Pinpoint the cell where the given text exists, returning its (x, y) midpoint coordinate. 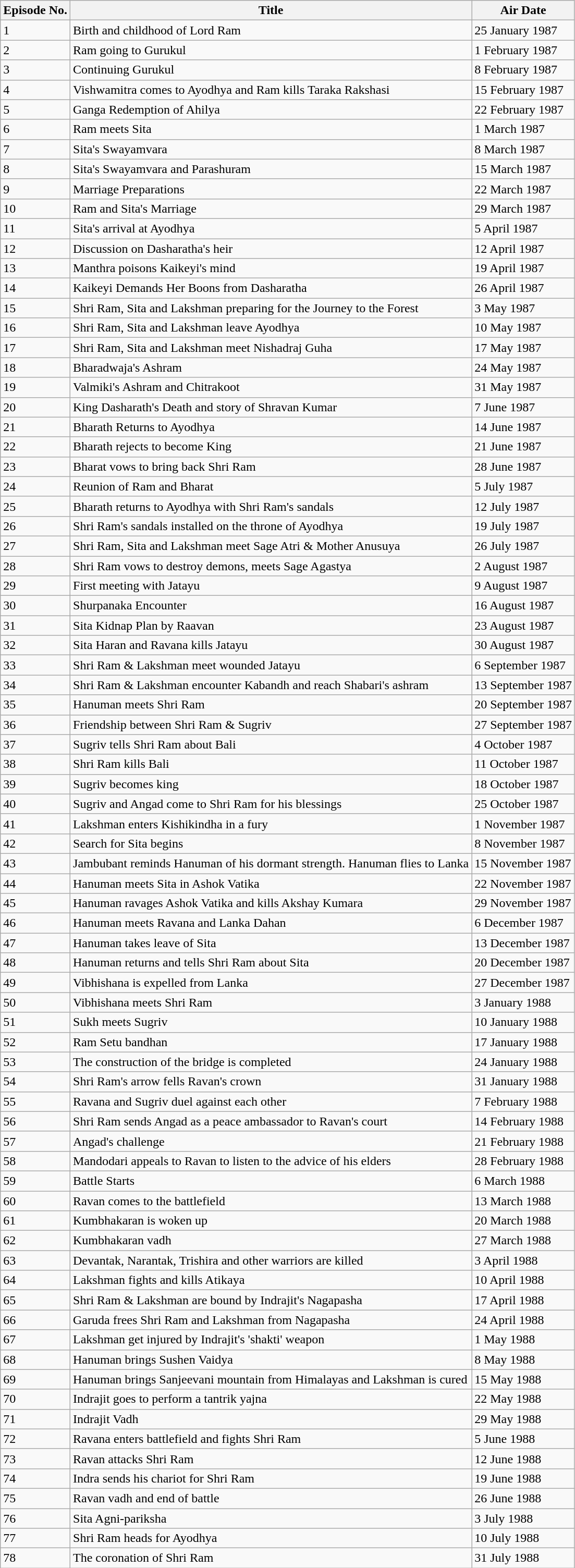
Manthra poisons Kaikeyi's mind (271, 268)
Bharadwaja's Ashram (271, 367)
3 April 1988 (523, 1260)
10 May 1987 (523, 328)
Shri Ram vows to destroy demons, meets Sage Agastya (271, 566)
Shri Ram & Lakshman are bound by Indrajit's Nagapasha (271, 1300)
28 (35, 566)
52 (35, 1042)
1 May 1988 (523, 1340)
11 October 1987 (523, 764)
24 April 1988 (523, 1320)
Ravana enters battlefield and fights Shri Ram (271, 1439)
Shri Ram, Sita and Lakshman preparing for the Journey to the Forest (271, 308)
Discussion on Dasharatha's heir (271, 249)
12 June 1988 (523, 1459)
7 (35, 149)
Ram meets Sita (271, 129)
46 (35, 923)
Garuda frees Shri Ram and Lakshman from Nagapasha (271, 1320)
Lakshman fights and kills Atikaya (271, 1280)
10 July 1988 (523, 1538)
Hanuman brings Sanjeevani mountain from Himalayas and Lakshman is cured (271, 1379)
8 March 1987 (523, 149)
18 October 1987 (523, 784)
31 (35, 626)
Kaikeyi Demands Her Boons from Dasharatha (271, 288)
57 (35, 1141)
6 December 1987 (523, 923)
Title (271, 10)
10 April 1988 (523, 1280)
75 (35, 1498)
22 November 1987 (523, 884)
Sukh meets Sugriv (271, 1022)
35 (35, 705)
31 May 1987 (523, 387)
2 August 1987 (523, 566)
Jambubant reminds Hanuman of his dormant strength. Hanuman flies to Lanka (271, 863)
21 (35, 427)
Angad's challenge (271, 1141)
42 (35, 843)
Episode No. (35, 10)
Hanuman meets Sita in Ashok Vatika (271, 884)
33 (35, 665)
13 September 1987 (523, 685)
Bharath rejects to become King (271, 447)
14 June 1987 (523, 427)
26 June 1988 (523, 1498)
Ram and Sita's Marriage (271, 209)
Hanuman meets Shri Ram (271, 705)
29 (35, 586)
Shri Ram sends Angad as a peace ambassador to Ravan's court (271, 1121)
28 February 1988 (523, 1161)
31 July 1988 (523, 1558)
8 May 1988 (523, 1359)
68 (35, 1359)
Shri Ram's arrow fells Ravan's crown (271, 1082)
Shurpanaka Encounter (271, 606)
Shri Ram, Sita and Lakshman meet Nishadraj Guha (271, 348)
26 July 1987 (523, 546)
34 (35, 685)
21 February 1988 (523, 1141)
Marriage Preparations (271, 189)
12 April 1987 (523, 249)
16 (35, 328)
King Dasharath's Death and story of Shravan Kumar (271, 407)
16 August 1987 (523, 606)
28 June 1987 (523, 467)
5 June 1988 (523, 1439)
31 January 1988 (523, 1082)
1 November 1987 (523, 824)
61 (35, 1221)
29 March 1987 (523, 209)
53 (35, 1062)
Reunion of Ram and Bharat (271, 486)
Vibhishana meets Shri Ram (271, 1002)
24 (35, 486)
50 (35, 1002)
Shri Ram heads for Ayodhya (271, 1538)
The coronation of Shri Ram (271, 1558)
59 (35, 1181)
Indrajit Vadh (271, 1419)
8 February 1987 (523, 70)
12 July 1987 (523, 506)
9 August 1987 (523, 586)
Mandodari appeals to Ravan to listen to the advice of his elders (271, 1161)
13 December 1987 (523, 943)
The construction of the bridge is completed (271, 1062)
10 January 1988 (523, 1022)
44 (35, 884)
74 (35, 1478)
18 (35, 367)
Indrajit goes to perform a tantrik yajna (271, 1399)
10 (35, 209)
Vishwamitra comes to Ayodhya and Ram kills Taraka Rakshasi (271, 90)
78 (35, 1558)
22 (35, 447)
Lakshman enters Kishikindha in a fury (271, 824)
Shri Ram kills Bali (271, 764)
Ravan vadh and end of battle (271, 1498)
7 June 1987 (523, 407)
70 (35, 1399)
23 (35, 467)
55 (35, 1101)
19 June 1988 (523, 1478)
Shri Ram, Sita and Lakshman leave Ayodhya (271, 328)
65 (35, 1300)
Devantak, Narantak, Trishira and other warriors are killed (271, 1260)
2 (35, 50)
15 (35, 308)
20 December 1987 (523, 963)
Ram going to Gurukul (271, 50)
Ganga Redemption of Ahilya (271, 109)
24 January 1988 (523, 1062)
21 June 1987 (523, 447)
39 (35, 784)
19 (35, 387)
Sita's Swayamvara (271, 149)
67 (35, 1340)
27 (35, 546)
Hanuman ravages Ashok Vatika and kills Akshay Kumara (271, 903)
17 May 1987 (523, 348)
13 March 1988 (523, 1200)
5 April 1987 (523, 228)
Kumbhakaran vadh (271, 1241)
First meeting with Jatayu (271, 586)
8 (35, 169)
15 March 1987 (523, 169)
Sita Kidnap Plan by Raavan (271, 626)
Shri Ram, Sita and Lakshman meet Sage Atri & Mother Anusuya (271, 546)
29 November 1987 (523, 903)
25 (35, 506)
51 (35, 1022)
37 (35, 744)
Sugriv and Angad come to Shri Ram for his blessings (271, 804)
5 July 1987 (523, 486)
Birth and childhood of Lord Ram (271, 30)
Bharat vows to bring back Shri Ram (271, 467)
6 (35, 129)
17 April 1988 (523, 1300)
60 (35, 1200)
Sugriv becomes king (271, 784)
Sita Agni-pariksha (271, 1518)
26 (35, 526)
69 (35, 1379)
27 December 1987 (523, 983)
Ravana and Sugriv duel against each other (271, 1101)
Hanuman takes leave of Sita (271, 943)
76 (35, 1518)
Air Date (523, 10)
1 March 1987 (523, 129)
20 March 1988 (523, 1221)
Ravan comes to the battlefield (271, 1200)
15 February 1987 (523, 90)
27 September 1987 (523, 725)
38 (35, 764)
14 (35, 288)
15 May 1988 (523, 1379)
3 July 1988 (523, 1518)
Vibhishana is expelled from Lanka (271, 983)
71 (35, 1419)
4 October 1987 (523, 744)
36 (35, 725)
72 (35, 1439)
8 November 1987 (523, 843)
12 (35, 249)
Search for Sita begins (271, 843)
Shri Ram & Lakshman meet wounded Jatayu (271, 665)
7 February 1988 (523, 1101)
77 (35, 1538)
41 (35, 824)
15 November 1987 (523, 863)
Hanuman returns and tells Shri Ram about Sita (271, 963)
Friendship between Shri Ram & Sugriv (271, 725)
19 April 1987 (523, 268)
43 (35, 863)
17 January 1988 (523, 1042)
Sugriv tells Shri Ram about Bali (271, 744)
17 (35, 348)
20 September 1987 (523, 705)
3 May 1987 (523, 308)
Sita Haran and Ravana kills Jatayu (271, 645)
Lakshman get injured by Indrajit's 'shakti' weapon (271, 1340)
4 (35, 90)
Indra sends his chariot for Shri Ram (271, 1478)
19 July 1987 (523, 526)
54 (35, 1082)
26 April 1987 (523, 288)
29 May 1988 (523, 1419)
48 (35, 963)
56 (35, 1121)
13 (35, 268)
22 February 1987 (523, 109)
Battle Starts (271, 1181)
3 January 1988 (523, 1002)
63 (35, 1260)
6 September 1987 (523, 665)
20 (35, 407)
62 (35, 1241)
66 (35, 1320)
3 (35, 70)
23 August 1987 (523, 626)
Shri Ram & Lakshman encounter Kabandh and reach Shabari's ashram (271, 685)
1 February 1987 (523, 50)
27 March 1988 (523, 1241)
Sita's arrival at Ayodhya (271, 228)
Bharath Returns to Ayodhya (271, 427)
5 (35, 109)
22 May 1988 (523, 1399)
73 (35, 1459)
Sita's Swayamvara and Parashuram (271, 169)
24 May 1987 (523, 367)
58 (35, 1161)
30 August 1987 (523, 645)
6 March 1988 (523, 1181)
1 (35, 30)
Continuing Gurukul (271, 70)
Shri Ram's sandals installed on the throne of Ayodhya (271, 526)
64 (35, 1280)
30 (35, 606)
Ram Setu bandhan (271, 1042)
Ravan attacks Shri Ram (271, 1459)
Kumbhakaran is woken up (271, 1221)
Hanuman brings Sushen Vaidya (271, 1359)
25 October 1987 (523, 804)
14 February 1988 (523, 1121)
40 (35, 804)
22 March 1987 (523, 189)
11 (35, 228)
25 January 1987 (523, 30)
49 (35, 983)
Hanuman meets Ravana and Lanka Dahan (271, 923)
32 (35, 645)
45 (35, 903)
47 (35, 943)
9 (35, 189)
Valmiki's Ashram and Chitrakoot (271, 387)
Bharath returns to Ayodhya with Shri Ram's sandals (271, 506)
